Locate the cell with the specified text and output its [X, Y] center coordinate. 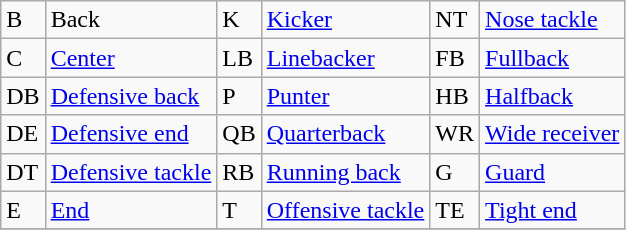
HB [455, 96]
Tight end [552, 210]
Defensive tackle [131, 172]
RB [239, 172]
Back [131, 20]
QB [239, 134]
Kicker [346, 20]
DT [23, 172]
E [23, 210]
Center [131, 58]
DB [23, 96]
Defensive back [131, 96]
Wide receiver [552, 134]
Linebacker [346, 58]
Fullback [552, 58]
G [455, 172]
Halfback [552, 96]
Quarterback [346, 134]
B [23, 20]
T [239, 210]
P [239, 96]
Punter [346, 96]
NT [455, 20]
Offensive tackle [346, 210]
K [239, 20]
Guard [552, 172]
C [23, 58]
TE [455, 210]
WR [455, 134]
End [131, 210]
FB [455, 58]
Nose tackle [552, 20]
Defensive end [131, 134]
LB [239, 58]
DE [23, 134]
Running back [346, 172]
